Return the [x, y] coordinate for the center point of the cell that contains the specified text.  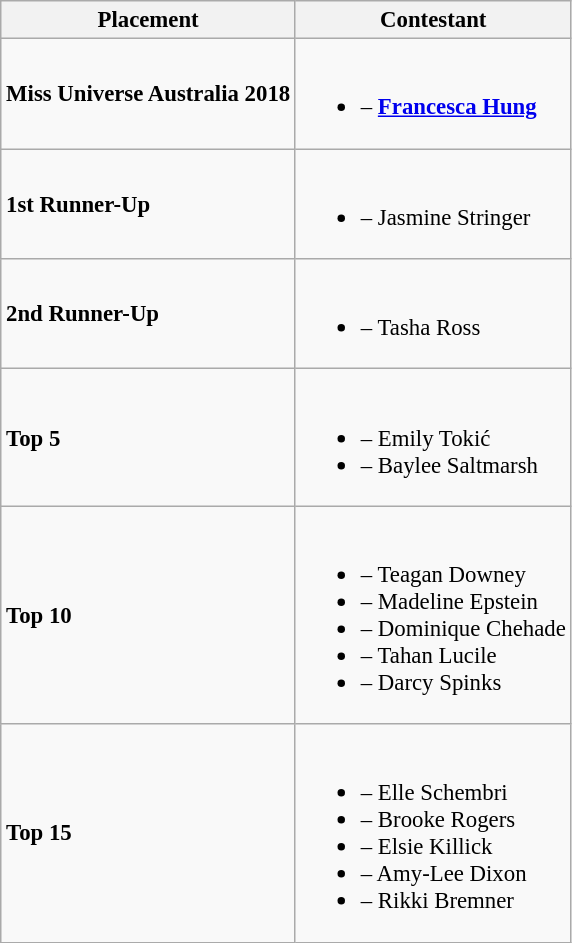
– Elle Schembri – Brooke Rogers – Elsie Killick – Amy-Lee Dixon – Rikki Bremner [433, 833]
– Tasha Ross [433, 314]
– Emily Tokić – Baylee Saltmarsh [433, 438]
Contestant [433, 20]
Miss Universe Australia 2018 [148, 94]
– Francesca Hung [433, 94]
Placement [148, 20]
Top 5 [148, 438]
Top 10 [148, 615]
– Jasmine Stringer [433, 204]
1st Runner-Up [148, 204]
Top 15 [148, 833]
– Teagan Downey – Madeline Epstein – Dominique Chehade – Tahan Lucile – Darcy Spinks [433, 615]
2nd Runner-Up [148, 314]
